Return (X, Y) of the center of cell containing provided text 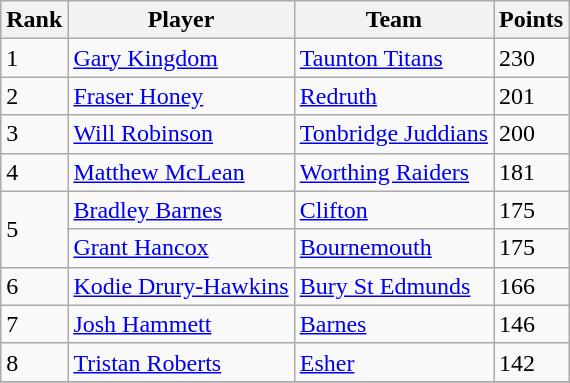
Team (394, 20)
Josh Hammett (181, 324)
7 (34, 324)
Worthing Raiders (394, 172)
230 (532, 58)
Tristan Roberts (181, 362)
Tonbridge Juddians (394, 134)
Clifton (394, 210)
Taunton Titans (394, 58)
5 (34, 229)
Barnes (394, 324)
Matthew McLean (181, 172)
200 (532, 134)
201 (532, 96)
Rank (34, 20)
Kodie Drury-Hawkins (181, 286)
Redruth (394, 96)
1 (34, 58)
Bury St Edmunds (394, 286)
Fraser Honey (181, 96)
Bradley Barnes (181, 210)
146 (532, 324)
8 (34, 362)
181 (532, 172)
3 (34, 134)
142 (532, 362)
Bournemouth (394, 248)
4 (34, 172)
Player (181, 20)
Grant Hancox (181, 248)
Esher (394, 362)
Points (532, 20)
6 (34, 286)
Gary Kingdom (181, 58)
2 (34, 96)
Will Robinson (181, 134)
166 (532, 286)
